Provide the (X, Y) coordinate of the cell's center where the given text is located.  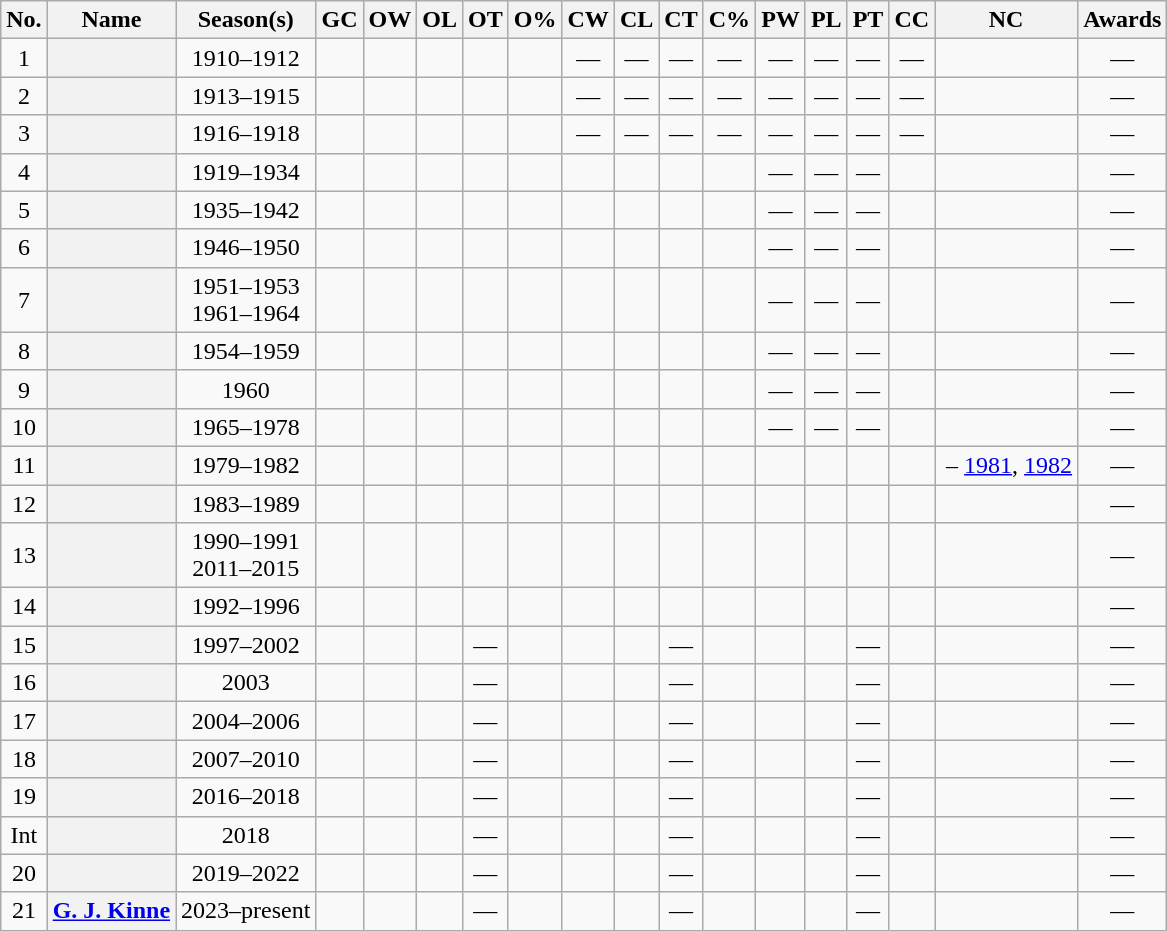
1997–2002 (246, 645)
CC (912, 20)
PT (868, 20)
7 (24, 300)
12 (24, 503)
2004–2006 (246, 721)
21 (24, 911)
1910–1912 (246, 58)
Season(s) (246, 20)
1954–1959 (246, 351)
18 (24, 759)
O% (535, 20)
9 (24, 389)
13 (24, 556)
1990–19912011–2015 (246, 556)
OW (390, 20)
OT (485, 20)
14 (24, 607)
15 (24, 645)
1 (24, 58)
Int (24, 835)
CL (636, 20)
C% (729, 20)
2016–2018 (246, 797)
4 (24, 172)
8 (24, 351)
2018 (246, 835)
1951–19531961–1964 (246, 300)
2 (24, 96)
5 (24, 210)
1946–1950 (246, 248)
17 (24, 721)
11 (24, 465)
1913–1915 (246, 96)
– 1981, 1982 (1006, 465)
Awards (1122, 20)
1965–1978 (246, 427)
2019–2022 (246, 873)
2023–present (246, 911)
16 (24, 683)
No. (24, 20)
6 (24, 248)
1992–1996 (246, 607)
10 (24, 427)
GC (340, 20)
1960 (246, 389)
1916–1918 (246, 134)
OL (440, 20)
NC (1006, 20)
3 (24, 134)
PL (826, 20)
1935–1942 (246, 210)
2007–2010 (246, 759)
CW (588, 20)
2003 (246, 683)
G. J. Kinne (111, 911)
PW (781, 20)
20 (24, 873)
Name (111, 20)
1919–1934 (246, 172)
19 (24, 797)
CT (681, 20)
1983–1989 (246, 503)
1979–1982 (246, 465)
